Extract the (x, y) coordinate from the center of the cell holding the provided text.  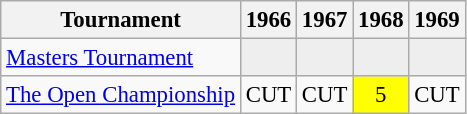
1969 (437, 20)
1966 (268, 20)
1967 (325, 20)
The Open Championship (121, 95)
Masters Tournament (121, 58)
5 (381, 95)
1968 (381, 20)
Tournament (121, 20)
